Determine the (X, Y) coordinate at the center of the cell enclosing the given text.  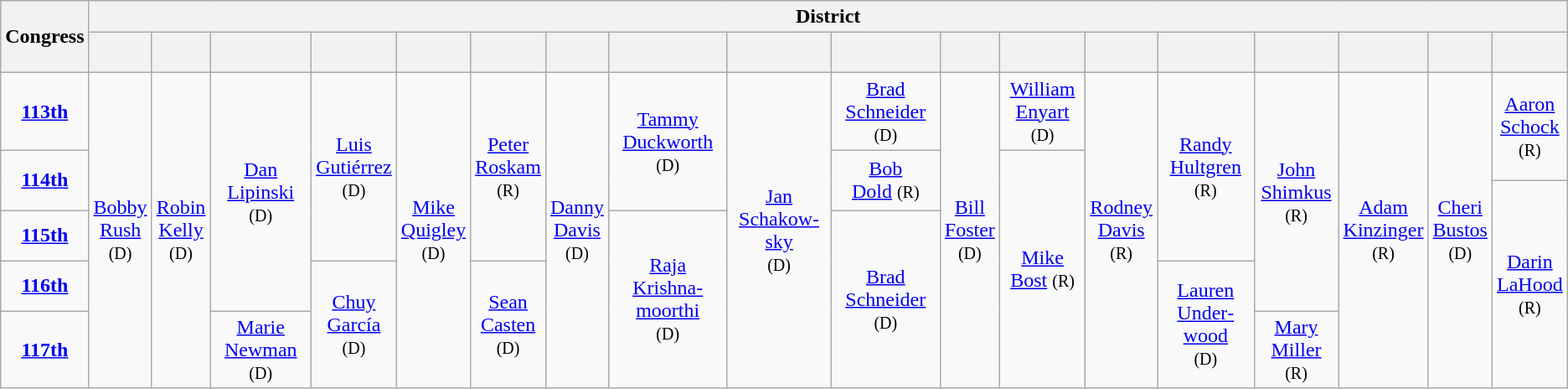
113th (45, 112)
JanSchakow­sky(D) (779, 231)
PeterRoskam(R) (508, 167)
ChuyGarcía(D) (354, 324)
Congress (45, 37)
MikeQuigley(D) (433, 231)
SeanCasten(D) (508, 324)
LuisGutiérrez(D) (354, 167)
JohnShimkus(R) (1297, 192)
MikeBost (R) (1042, 269)
RodneyDavis(R) (1122, 231)
LaurenUnder­wood(D) (1206, 324)
DannyDavis(D) (576, 231)
BradSchneider (D) (885, 112)
AdamKinzinger(R) (1384, 231)
BobbyRush(D) (121, 231)
RajaKrishna­moorthi(D) (667, 299)
RobinKelly(D) (181, 231)
BradSchneider(D) (885, 299)
RandyHultgren(R) (1206, 167)
WilliamEnyart (D) (1042, 112)
115th (45, 236)
116th (45, 286)
BillFoster(D) (970, 231)
DanLipinski(D) (261, 192)
MarieNewman (D) (261, 350)
BobDold (R) (885, 180)
117th (45, 350)
DarinLaHood(R) (1529, 284)
TammyDuck­worth(D) (667, 142)
MaryMiller (R) (1297, 350)
114th (45, 180)
CheriBustos(D) (1460, 231)
AaronSchock(R) (1529, 127)
District (828, 17)
